Find where the given text appears and provide that cell's center as [x, y] coordinate. 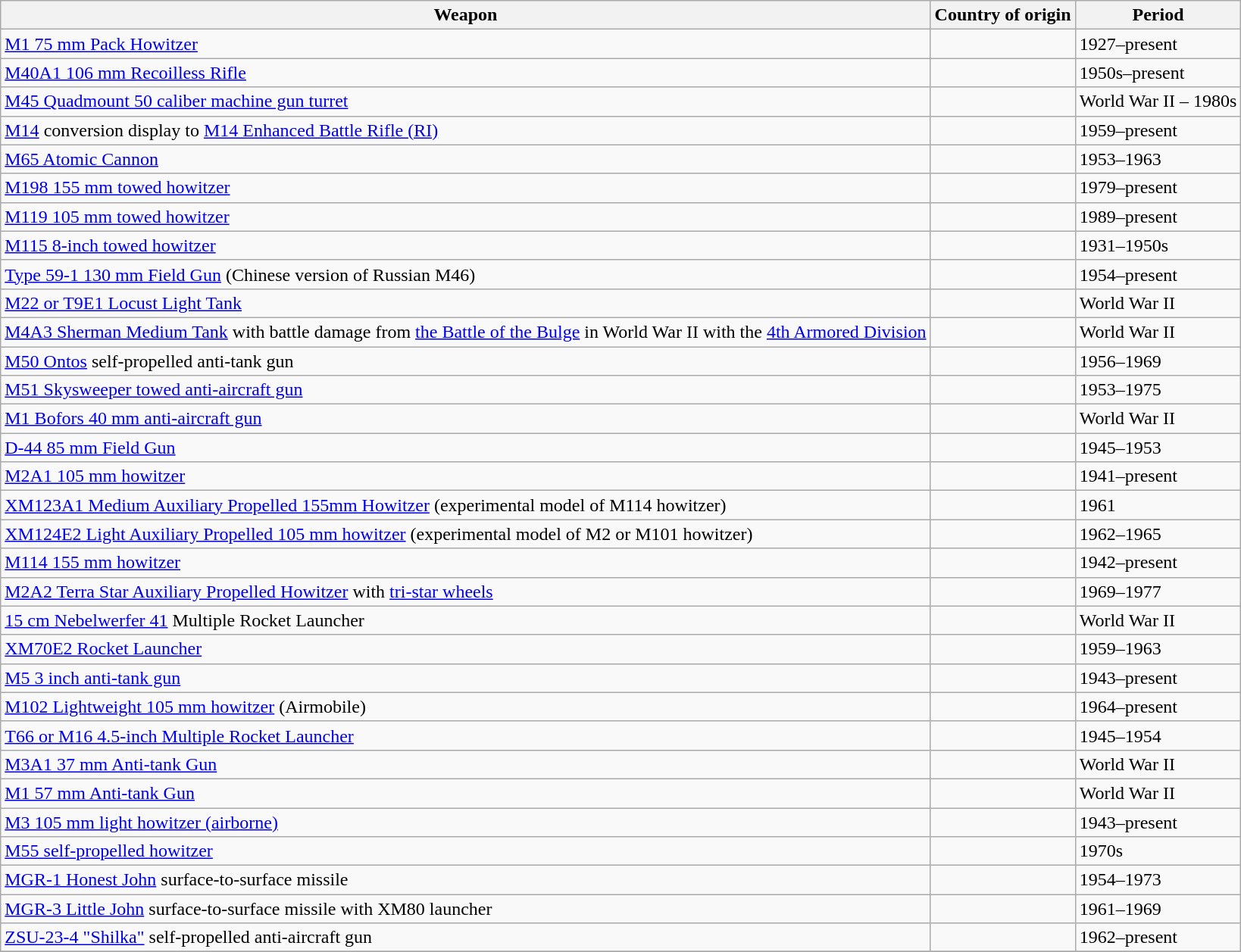
T66 or M16 4.5-inch Multiple Rocket Launcher [465, 735]
1959–1963 [1158, 649]
M22 or T9E1 Locust Light Tank [465, 303]
1956–1969 [1158, 361]
1964–present [1158, 707]
XM123A1 Medium Auxiliary Propelled 155mm Howitzer (experimental model of M114 howitzer) [465, 505]
1961–1969 [1158, 909]
D-44 85 mm Field Gun [465, 448]
1954–1973 [1158, 880]
1989–present [1158, 217]
M51 Skysweeper towed anti-aircraft gun [465, 390]
1953–1975 [1158, 390]
1970s [1158, 851]
Period [1158, 15]
1961 [1158, 505]
M119 105 mm towed howitzer [465, 217]
Type 59-1 130 mm Field Gun (Chinese version of Russian M46) [465, 274]
1969–1977 [1158, 591]
Country of origin [1003, 15]
M3A1 37 mm Anti-tank Gun [465, 764]
XM70E2 Rocket Launcher [465, 649]
1962–1965 [1158, 534]
1945–1953 [1158, 448]
M5 3 inch anti-tank gun [465, 678]
1950s–present [1158, 73]
Weapon [465, 15]
M55 self-propelled howitzer [465, 851]
MGR-3 Little John surface-to-surface missile with XM80 launcher [465, 909]
1979–present [1158, 188]
1959–present [1158, 130]
1962–present [1158, 938]
World War II – 1980s [1158, 101]
1942–present [1158, 563]
M2A2 Terra Star Auxiliary Propelled Howitzer with tri-star wheels [465, 591]
M2A1 105 mm howitzer [465, 476]
M1 57 mm Anti-tank Gun [465, 793]
M1 75 mm Pack Howitzer [465, 44]
1931–1950s [1158, 245]
15 cm Nebelwerfer 41 Multiple Rocket Launcher [465, 620]
M65 Atomic Cannon [465, 159]
M102 Lightweight 105 mm howitzer (Airmobile) [465, 707]
M14 conversion display to M14 Enhanced Battle Rifle (RI) [465, 130]
XM124E2 Light Auxiliary Propelled 105 mm howitzer (experimental model of M2 or M101 howitzer) [465, 534]
M45 Quadmount 50 caliber machine gun turret [465, 101]
ZSU-23-4 "Shilka" self-propelled anti-aircraft gun [465, 938]
1953–1963 [1158, 159]
M1 Bofors 40 mm anti-aircraft gun [465, 419]
M115 8-inch towed howitzer [465, 245]
1927–present [1158, 44]
1941–present [1158, 476]
M4A3 Sherman Medium Tank with battle damage from the Battle of the Bulge in World War II with the 4th Armored Division [465, 332]
1945–1954 [1158, 735]
M198 155 mm towed howitzer [465, 188]
MGR-1 Honest John surface-to-surface missile [465, 880]
M3 105 mm light howitzer (airborne) [465, 822]
M50 Ontos self-propelled anti-tank gun [465, 361]
1954–present [1158, 274]
M114 155 mm howitzer [465, 563]
M40A1 106 mm Recoilless Rifle [465, 73]
